Determine the (X, Y) coordinate at the center of the cell enclosing the given text.  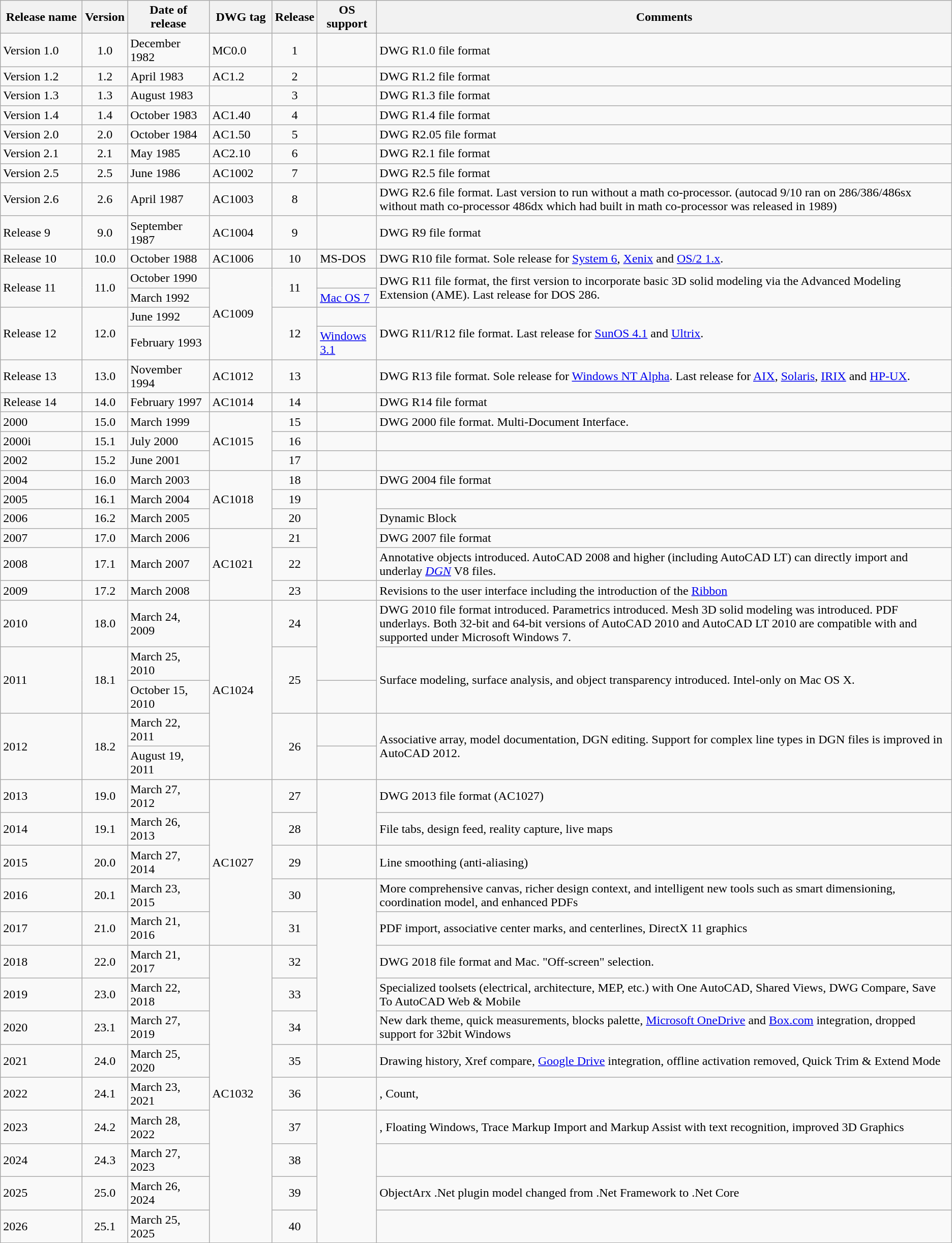
March 2007 (169, 564)
March 22, 2018 (169, 994)
Annotative objects introduced. AutoCAD 2008 and higher (including AutoCAD LT) can directly import and underlay DGN V8 files. (664, 564)
15.2 (105, 460)
5 (294, 134)
March 27, 2012 (169, 796)
Version (105, 17)
PDF import, associative center marks, and centerlines, DirectX 11 graphics (664, 928)
16.2 (105, 518)
AC1014 (241, 402)
October 15, 2010 (169, 696)
25.1 (105, 1226)
22.0 (105, 962)
Mac OS 7 (347, 298)
19.1 (105, 829)
Surface modeling, surface analysis, and object transparency introduced. Intel-only on Mac OS X. (664, 680)
DWG R11 file format, the first version to incorporate basic 3D solid modeling via the Advanced Modeling Extension (AME). Last release for DOS 286. (664, 287)
OS support (347, 17)
AC1.40 (241, 115)
March 26, 2024 (169, 1193)
MC0.0 (241, 50)
19 (294, 499)
2000i (42, 441)
Version 1.2 (42, 76)
2014 (42, 829)
31 (294, 928)
DWG R1.2 file format (664, 76)
August 19, 2011 (169, 763)
March 2005 (169, 518)
2008 (42, 564)
AC1032 (241, 1094)
2.6 (105, 199)
2011 (42, 680)
March 23, 2021 (169, 1094)
2017 (42, 928)
2015 (42, 862)
June 2001 (169, 460)
October 1990 (169, 278)
AC1015 (241, 441)
March 25, 2025 (169, 1226)
AC1004 (241, 232)
2013 (42, 796)
AC2.10 (241, 154)
39 (294, 1193)
Version 2.5 (42, 173)
18.0 (105, 623)
AC1012 (241, 377)
Release 9 (42, 232)
March 26, 2013 (169, 829)
16 (294, 441)
Version 2.6 (42, 199)
2009 (42, 590)
12.0 (105, 334)
28 (294, 829)
17 (294, 460)
DWG R9 file format (664, 232)
20 (294, 518)
35 (294, 1060)
24.0 (105, 1060)
2 (294, 76)
9.0 (105, 232)
March 1992 (169, 298)
15 (294, 422)
29 (294, 862)
DWG 2013 file format (AC1027) (664, 796)
October 1984 (169, 134)
Version 2.1 (42, 154)
Release name (42, 17)
AC1002 (241, 173)
Release 14 (42, 402)
AC1027 (241, 862)
DWG 2000 file format. Multi-Document Interface. (664, 422)
15.0 (105, 422)
AC1003 (241, 199)
March 27, 2023 (169, 1160)
March 2008 (169, 590)
2000 (42, 422)
March 2004 (169, 499)
October 1983 (169, 115)
18.1 (105, 680)
March 2003 (169, 480)
10.0 (105, 258)
37 (294, 1126)
2019 (42, 994)
Release 10 (42, 258)
Release 11 (42, 287)
25 (294, 680)
More comprehensive canvas, richer design context, and intelligent new tools such as smart dimensioning, coordination model, and enhanced PDFs (664, 895)
16.0 (105, 480)
2016 (42, 895)
2020 (42, 1028)
August 1983 (169, 96)
DWG tag (241, 17)
2006 (42, 518)
AC1.50 (241, 134)
4 (294, 115)
Version 1.3 (42, 96)
Associative array, model documentation, DGN editing. Support for complex line types in DGN files is improved in AutoCAD 2012. (664, 746)
DWG R2.05 file format (664, 134)
3 (294, 96)
DWG R14 file format (664, 402)
April 1983 (169, 76)
Release 13 (42, 377)
March 22, 2011 (169, 730)
March 21, 2016 (169, 928)
7 (294, 173)
, Floating Windows, Trace Markup Import and Markup Assist with text recognition, improved 3D Graphics (664, 1126)
20.0 (105, 862)
2.1 (105, 154)
Dynamic Block (664, 518)
11 (294, 287)
1.0 (105, 50)
13.0 (105, 377)
30 (294, 895)
May 1985 (169, 154)
DWG R1.3 file format (664, 96)
2021 (42, 1060)
March 21, 2017 (169, 962)
2026 (42, 1226)
11.0 (105, 287)
Date of release (169, 17)
1.4 (105, 115)
2007 (42, 538)
27 (294, 796)
23.1 (105, 1028)
DWG 2004 file format (664, 480)
1 (294, 50)
New dark theme, quick measurements, blocks palette, Microsoft OneDrive and Box.com integration, dropped support for 32bit Windows (664, 1028)
DWG R1.0 file format (664, 50)
September 1987 (169, 232)
18 (294, 480)
17.2 (105, 590)
Revisions to the user interface including the introduction of the Ribbon (664, 590)
2018 (42, 962)
File tabs, design feed, reality capture, live maps (664, 829)
24.2 (105, 1126)
MS-DOS (347, 258)
14.0 (105, 402)
June 1986 (169, 173)
AC1.2 (241, 76)
23.0 (105, 994)
DWG R11/R12 file format. Last release for SunOS 4.1 and Ultrix. (664, 334)
2024 (42, 1160)
24.3 (105, 1160)
June 1992 (169, 317)
March 1999 (169, 422)
December 1982 (169, 50)
2004 (42, 480)
2022 (42, 1094)
AC1018 (241, 499)
2010 (42, 623)
DWG R10 file format. Sole release for System 6, Xenix and OS/2 1.x. (664, 258)
6 (294, 154)
12 (294, 334)
19.0 (105, 796)
March 25, 2010 (169, 663)
Line smoothing (anti-aliasing) (664, 862)
March 27, 2014 (169, 862)
Drawing history, Xref compare, Google Drive integration, offline activation removed, Quick Trim & Extend Mode (664, 1060)
26 (294, 746)
Release 12 (42, 334)
2005 (42, 499)
13 (294, 377)
24.1 (105, 1094)
DWG 2007 file format (664, 538)
Windows 3.1 (347, 343)
18.2 (105, 746)
17.0 (105, 538)
2012 (42, 746)
Release (294, 17)
, Count, (664, 1094)
15.1 (105, 441)
23 (294, 590)
20.1 (105, 895)
February 1993 (169, 343)
40 (294, 1226)
AC1021 (241, 564)
36 (294, 1094)
March 25, 2020 (169, 1060)
17.1 (105, 564)
Version 1.0 (42, 50)
March 28, 2022 (169, 1126)
Version 1.4 (42, 115)
DWG R2.5 file format (664, 173)
21.0 (105, 928)
8 (294, 199)
ObjectArx .Net plugin model changed from .Net Framework to .Net Core (664, 1193)
2023 (42, 1126)
AC1006 (241, 258)
Comments (664, 17)
2025 (42, 1193)
July 2000 (169, 441)
March 23, 2015 (169, 895)
10 (294, 258)
32 (294, 962)
DWG R1.4 file format (664, 115)
16.1 (105, 499)
Version 2.0 (42, 134)
March 2006 (169, 538)
2002 (42, 460)
14 (294, 402)
38 (294, 1160)
DWG 2018 file format and Mac. "Off-screen" selection. (664, 962)
March 27, 2019 (169, 1028)
1.2 (105, 76)
DWG R2.1 file format (664, 154)
21 (294, 538)
24 (294, 623)
April 1987 (169, 199)
DWG R13 file format. Sole release for Windows NT Alpha. Last release for AIX, Solaris, IRIX and HP-UX. (664, 377)
November 1994 (169, 377)
1.3 (105, 96)
AC1024 (241, 689)
34 (294, 1028)
AC1009 (241, 313)
33 (294, 994)
2.0 (105, 134)
22 (294, 564)
October 1988 (169, 258)
2.5 (105, 173)
9 (294, 232)
Specialized toolsets (electrical, architecture, MEP, etc.) with One AutoCAD, Shared Views, DWG Compare, Save To AutoCAD Web & Mobile (664, 994)
March 24, 2009 (169, 623)
25.0 (105, 1193)
February 1997 (169, 402)
